Determine the [x, y] coordinate at the center of the cell enclosing the given text.  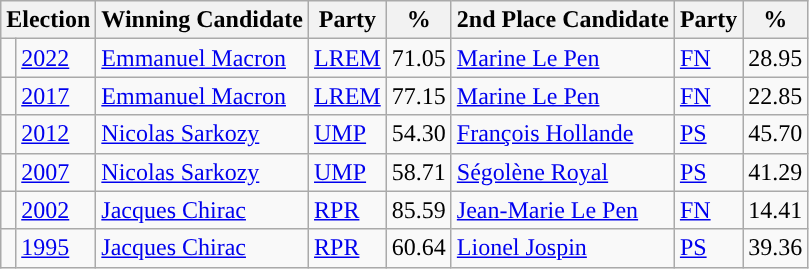
2017 [56, 96]
2002 [56, 210]
14.41 [776, 210]
1995 [56, 248]
2nd Place Candidate [562, 20]
41.29 [776, 172]
François Hollande [562, 134]
Jean-Marie Le Pen [562, 210]
45.70 [776, 134]
Winning Candidate [202, 20]
39.36 [776, 248]
Lionel Jospin [562, 248]
85.59 [418, 210]
2007 [56, 172]
2022 [56, 58]
2012 [56, 134]
60.64 [418, 248]
28.95 [776, 58]
58.71 [418, 172]
Ségolène Royal [562, 172]
54.30 [418, 134]
Election [48, 20]
22.85 [776, 96]
71.05 [418, 58]
77.15 [418, 96]
